Output the [X, Y] coordinate of the center of the cell containing the given text.  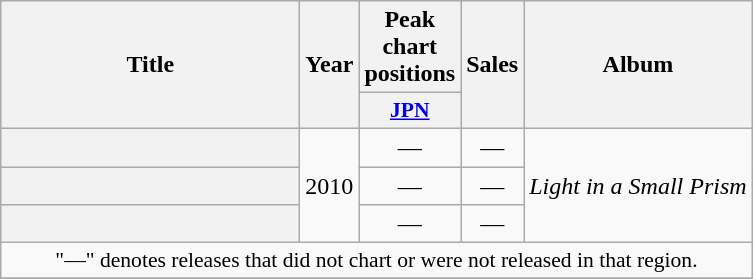
Album [638, 65]
Light in a Small Prism [638, 185]
Peak chart positions [410, 47]
Title [150, 65]
2010 [330, 185]
Year [330, 65]
JPN [410, 111]
Sales [492, 65]
"—" denotes releases that did not chart or were not released in that region. [376, 261]
